Provide the (x, y) coordinate of the cell's center where the given text is located.  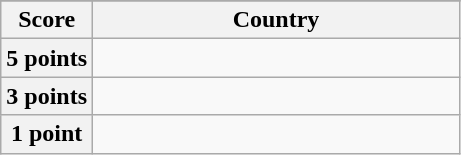
Score (47, 20)
1 point (47, 134)
3 points (47, 96)
Country (276, 20)
5 points (47, 58)
